From the cell containing the given text, extract its center point as (X, Y) coordinate. 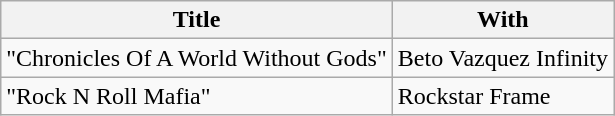
"Rock N Roll Mafia" (197, 96)
Title (197, 20)
Beto Vazquez Infinity (502, 58)
With (502, 20)
"Chronicles Of A World Without Gods" (197, 58)
Rockstar Frame (502, 96)
